Extract the [x, y] coordinate from the center of the cell holding the provided text.  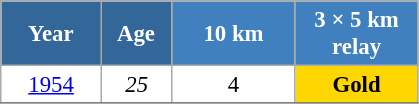
1954 [52, 85]
10 km [234, 34]
Gold [356, 85]
Year [52, 34]
Age [136, 34]
4 [234, 85]
25 [136, 85]
3 × 5 km relay [356, 34]
